Locate the cell with the specified text and output its (X, Y) center coordinate. 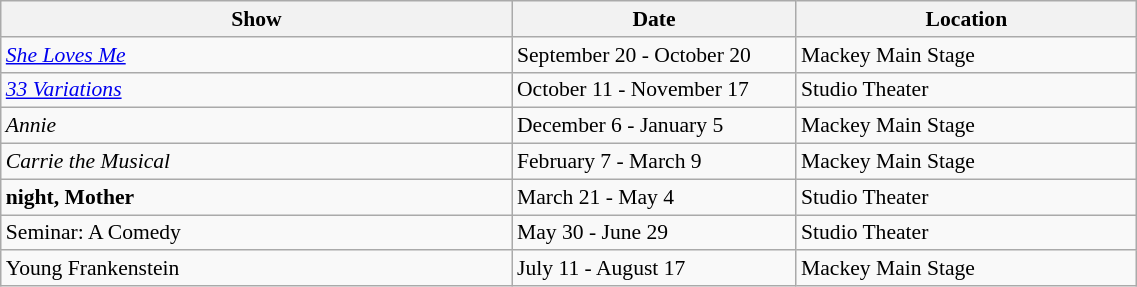
September 20 - October 20 (654, 55)
Location (966, 19)
Annie (256, 126)
February 7 - March 9 (654, 162)
Seminar: A Comedy (256, 233)
33 Variations (256, 90)
October 11 - November 17 (654, 90)
Show (256, 19)
July 11 - August 17 (654, 269)
March 21 - May 4 (654, 197)
night, Mother (256, 197)
She Loves Me (256, 55)
Young Frankenstein (256, 269)
December 6 - January 5 (654, 126)
Carrie the Musical (256, 162)
May 30 - June 29 (654, 233)
Date (654, 19)
